Detect which cell encompasses the target text, then output its [X, Y] center coordinate. 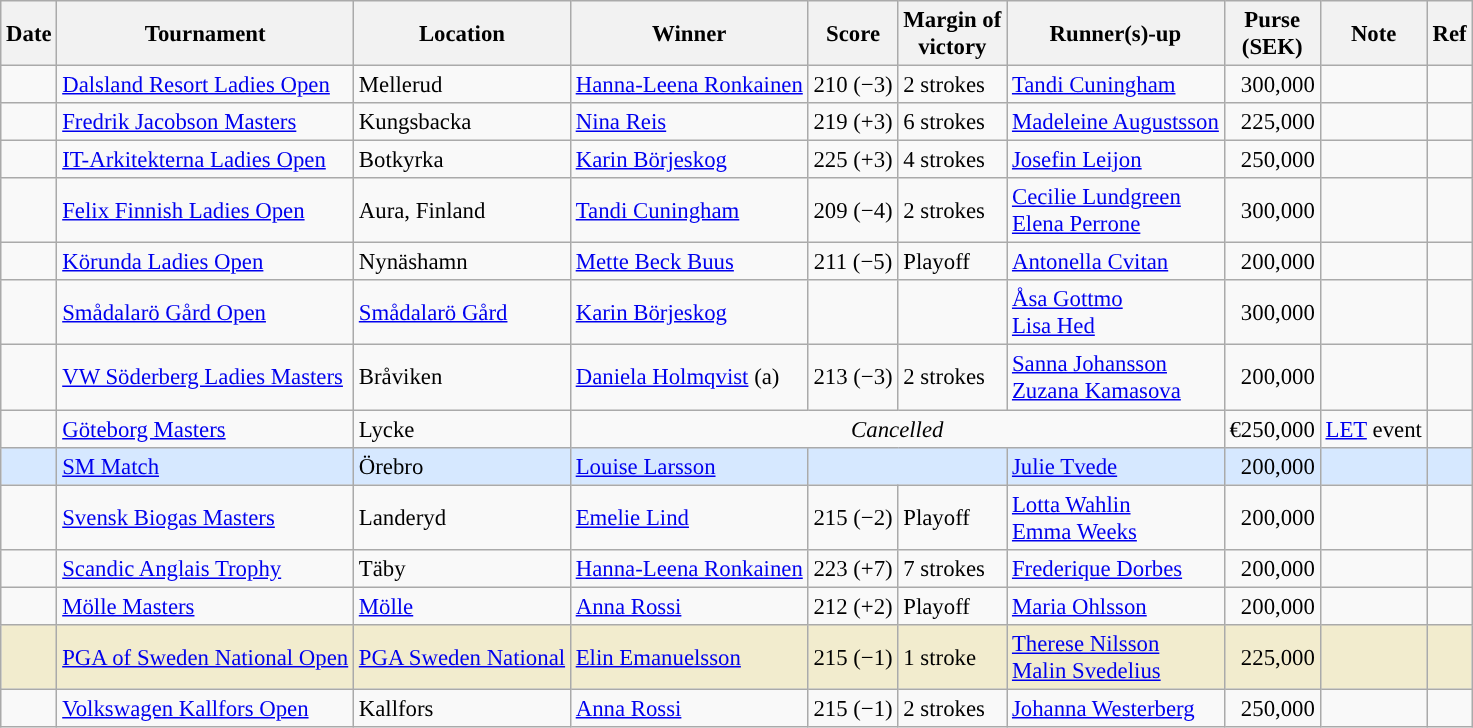
210 (−3) [853, 85]
Location [462, 34]
Mette Beck Buus [689, 262]
Smådalarö Gård [462, 312]
Purse(SEK) [1272, 34]
Therese Nilsson Malin Svedelius [1116, 658]
223 (+7) [853, 568]
Winner [689, 34]
Ref [1450, 34]
Elin Emanuelsson [689, 658]
Lotta Wahlin Emma Weeks [1116, 518]
Tournament [206, 34]
219 (+3) [853, 122]
Lycke [462, 429]
IT-Arkitekterna Ladies Open [206, 160]
Daniela Holmqvist (a) [689, 378]
212 (+2) [853, 606]
Felix Finnish Ladies Open [206, 210]
Mellerud [462, 85]
Kallfors [462, 708]
Margin ofvictory [952, 34]
Botkyrka [462, 160]
4 strokes [952, 160]
213 (−3) [853, 378]
Date [29, 34]
Runner(s)-up [1116, 34]
Josefin Leijon [1116, 160]
211 (−5) [853, 262]
Smådalarö Gård Open [206, 312]
Nina Reis [689, 122]
Cecilie Lundgreen Elena Perrone [1116, 210]
215 (−2) [853, 518]
Antonella Cvitan [1116, 262]
209 (−4) [853, 210]
Mölle [462, 606]
VW Söderberg Ladies Masters [206, 378]
Volkswagen Kallfors Open [206, 708]
Note [1374, 34]
Körunda Ladies Open [206, 262]
PGA of Sweden National Open [206, 658]
Mölle Masters [206, 606]
PGA Sweden National [462, 658]
Kungsbacka [462, 122]
Svensk Biogas Masters [206, 518]
Scandic Anglais Trophy [206, 568]
1 stroke [952, 658]
6 strokes [952, 122]
LET event [1374, 429]
Täby [462, 568]
Fredrik Jacobson Masters [206, 122]
Johanna Westerberg [1116, 708]
225 (+3) [853, 160]
7 strokes [952, 568]
Louise Larsson [689, 466]
Åsa Gottmo Lisa Hed [1116, 312]
Örebro [462, 466]
Bråviken [462, 378]
Frederique Dorbes [1116, 568]
Landeryd [462, 518]
Maria Ohlsson [1116, 606]
Julie Tvede [1116, 466]
Nynäshamn [462, 262]
Göteborg Masters [206, 429]
Sanna Johansson Zuzana Kamasova [1116, 378]
Aura, Finland [462, 210]
Score [853, 34]
€250,000 [1272, 429]
Cancelled [897, 429]
Dalsland Resort Ladies Open [206, 85]
Madeleine Augustsson [1116, 122]
SM Match [206, 466]
Emelie Lind [689, 518]
